Find where the given text appears and provide that cell's center as (X, Y) coordinate. 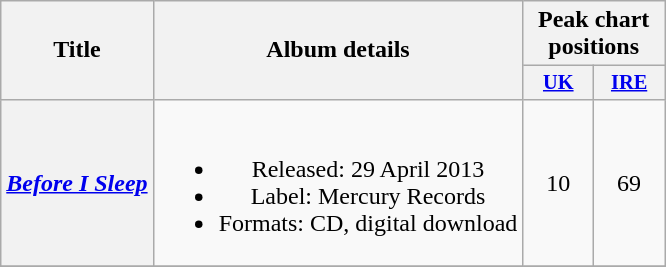
Title (77, 50)
Before I Sleep (77, 182)
Released: 29 April 2013Label: Mercury RecordsFormats: CD, digital download (338, 182)
10 (558, 182)
IRE (630, 83)
69 (630, 182)
Album details (338, 50)
Peak chart positions (594, 34)
UK (558, 83)
